Detect which cell encompasses the target text, then output its [X, Y] center coordinate. 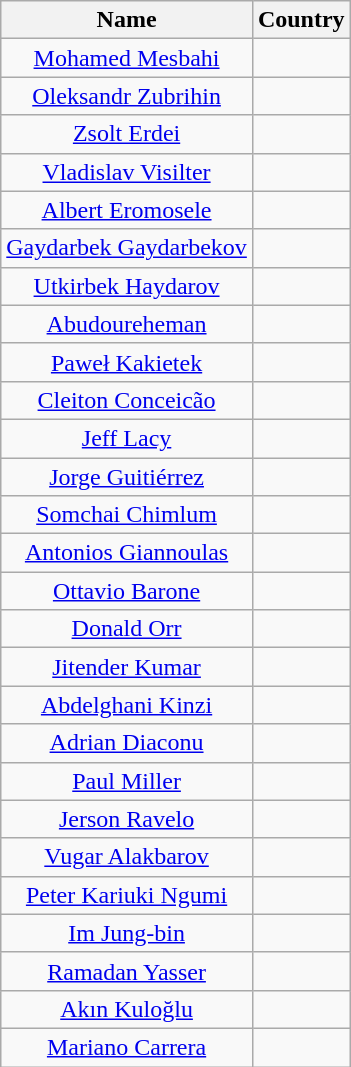
Mohamed Mesbahi [127, 58]
Jorge Guitiérrez [127, 477]
Oleksandr Zubrihin [127, 96]
Paul Miller [127, 781]
Jerson Ravelo [127, 819]
Ramadan Yasser [127, 971]
Name [127, 20]
Abudoureheman [127, 324]
Gaydarbek Gaydarbekov [127, 248]
Cleiton Conceicão [127, 400]
Jeff Lacy [127, 438]
Im Jung-bin [127, 933]
Zsolt Erdei [127, 134]
Jitender Kumar [127, 667]
Donald Orr [127, 629]
Somchai Chimlum [127, 515]
Utkirbek Haydarov [127, 286]
Albert Eromosele [127, 210]
Country [301, 20]
Vladislav Visilter [127, 172]
Akın Kuloğlu [127, 1009]
Antonios Giannoulas [127, 553]
Ottavio Barone [127, 591]
Mariano Carrera [127, 1047]
Paweł Kakietek [127, 362]
Adrian Diaconu [127, 743]
Abdelghani Kinzi [127, 705]
Peter Kariuki Ngumi [127, 895]
Vugar Alakbarov [127, 857]
